Pinpoint the cell where the given text exists, returning its [x, y] midpoint coordinate. 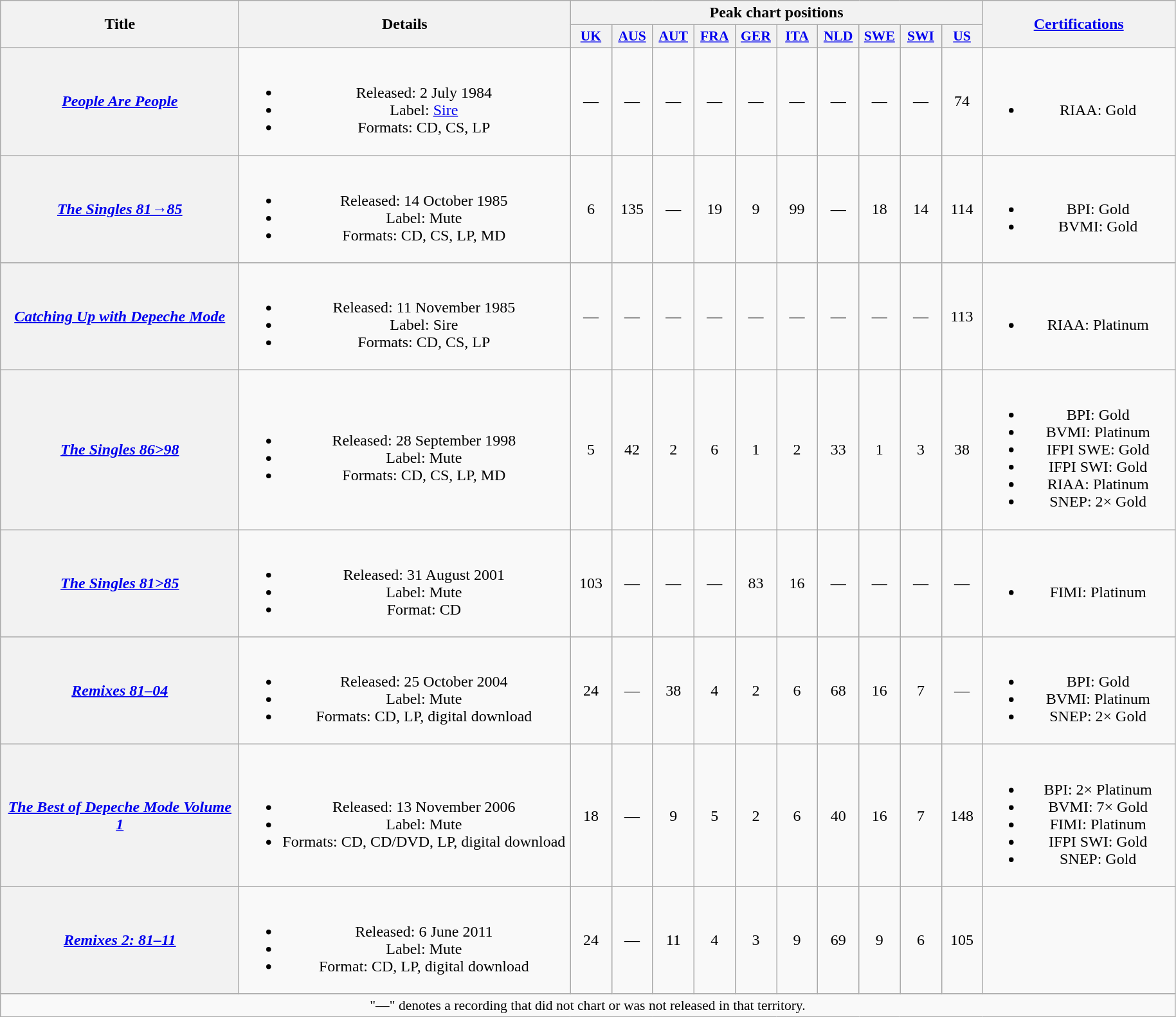
114 [962, 210]
BPI: GoldBVMI: PlatinumSNEP: 2× Gold [1079, 690]
74 [962, 102]
BPI: 2× PlatinumBVMI: 7× GoldFIMI: PlatinumIFPI SWI: GoldSNEP: Gold [1079, 815]
113 [962, 316]
40 [838, 815]
"—" denotes a recording that did not chart or was not released in that territory. [588, 1005]
The Singles 86>98 [120, 450]
99 [797, 210]
SWI [921, 37]
105 [962, 940]
NLD [838, 37]
69 [838, 940]
FIMI: Platinum [1079, 584]
103 [591, 584]
Details [405, 24]
The Best of Depeche Mode Volume 1 [120, 815]
US [962, 37]
33 [838, 450]
Released: 11 November 1985 Label: SireFormats: CD, CS, LP [405, 316]
19 [714, 210]
Released: 6 June 2011 Label: MuteFormat: CD, LP, digital download [405, 940]
Remixes 2: 81–11 [120, 940]
ITA [797, 37]
People Are People [120, 102]
135 [632, 210]
The Singles 81→85 [120, 210]
BPI: GoldBVMI: Gold [1079, 210]
Released: 13 November 2006 Label: MuteFormats: CD, CD/DVD, LP, digital download [405, 815]
Released: 2 July 1984 Label: SireFormats: CD, CS, LP [405, 102]
11 [673, 940]
SWE [880, 37]
BPI: GoldBVMI: PlatinumIFPI SWE: GoldIFPI SWI: GoldRIAA: PlatinumSNEP: 2× Gold [1079, 450]
Remixes 81–04 [120, 690]
Title [120, 24]
RIAA: Gold [1079, 102]
FRA [714, 37]
83 [755, 584]
42 [632, 450]
Certifications [1079, 24]
Released: 31 August 2001 Label: MuteFormat: CD [405, 584]
The Singles 81>85 [120, 584]
14 [921, 210]
68 [838, 690]
AUS [632, 37]
GER [755, 37]
UK [591, 37]
Released: 14 October 1985 Label: MuteFormats: CD, CS, LP, MD [405, 210]
AUT [673, 37]
148 [962, 815]
RIAA: Platinum [1079, 316]
Released: 28 September 1998 Label: MuteFormats: CD, CS, LP, MD [405, 450]
Peak chart positions [777, 13]
Released: 25 October 2004 Label: MuteFormats: CD, LP, digital download [405, 690]
Catching Up with Depeche Mode [120, 316]
